Return the (X, Y) coordinate for the center point of the cell that contains the specified text.  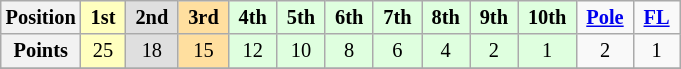
6th (349, 17)
25 (104, 51)
4th (253, 17)
Points (41, 51)
9th (494, 17)
10 (301, 51)
1st (104, 17)
10th (547, 17)
8th (446, 17)
15 (203, 51)
4 (446, 51)
18 (152, 51)
Pole (604, 17)
5th (301, 17)
7th (397, 17)
FL (657, 17)
6 (397, 51)
3rd (203, 17)
12 (253, 51)
2nd (152, 17)
8 (349, 51)
Position (41, 17)
